Scan for the cell matching the given text and deliver its [X, Y] coordinate at center. 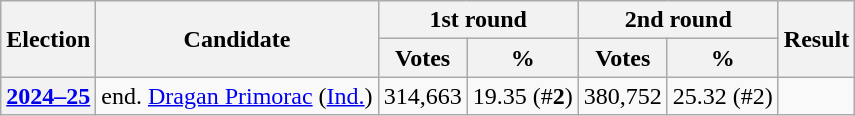
Election [48, 39]
1st round [478, 20]
2nd round [678, 20]
Candidate [237, 39]
25.32 (#2) [722, 96]
end. Dragan Primorac (Ind.) [237, 96]
314,663 [422, 96]
2024–25 [48, 96]
19.35 (#2) [522, 96]
380,752 [622, 96]
Result [816, 39]
